Locate the cell with the specified text and output its [X, Y] center coordinate. 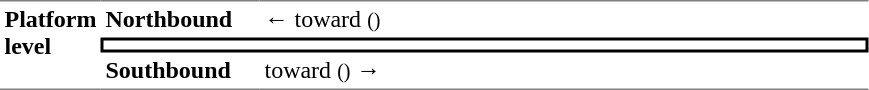
Southbound [180, 71]
Platform level [50, 45]
Northbound [180, 19]
← toward () [564, 19]
toward () → [564, 71]
